Provide the (x, y) coordinate of the cell's center where the given text is located.  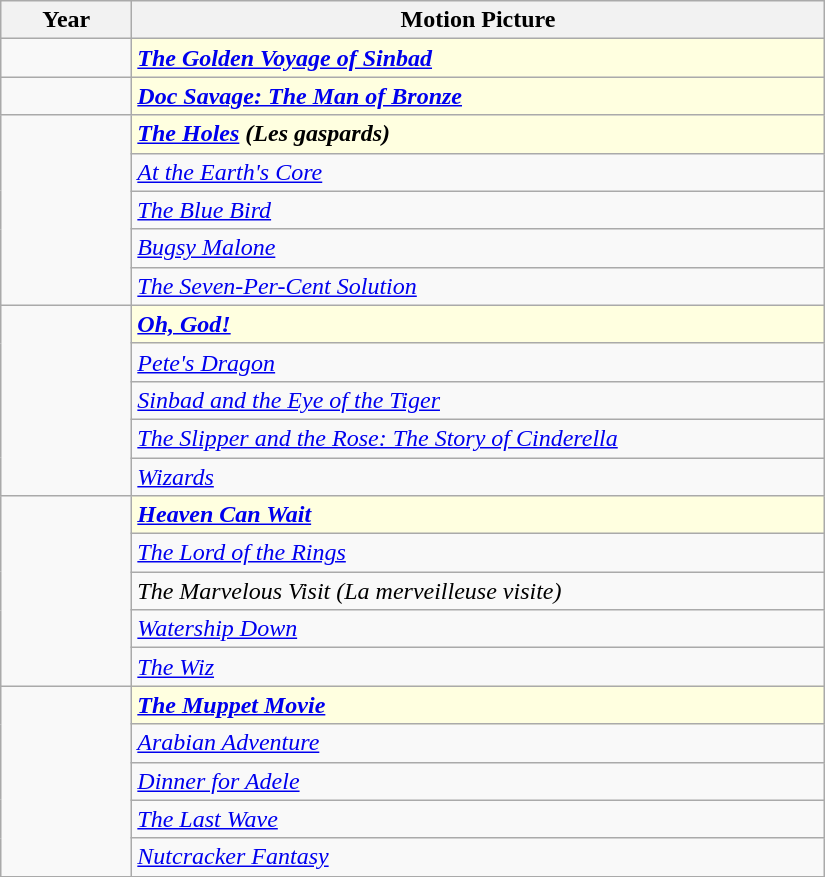
The Seven-Per-Cent Solution (478, 286)
Wizards (478, 477)
The Marvelous Visit (La merveilleuse visite) (478, 591)
Watership Down (478, 629)
The Slipper and the Rose: The Story of Cinderella (478, 438)
At the Earth's Core (478, 172)
Pete's Dragon (478, 362)
The Last Wave (478, 819)
The Wiz (478, 667)
Oh, God! (478, 324)
The Blue Bird (478, 210)
The Golden Voyage of Sinbad (478, 58)
Sinbad and the Eye of the Tiger (478, 400)
The Muppet Movie (478, 705)
Motion Picture (478, 20)
The Holes (Les gaspards) (478, 134)
The Lord of the Rings (478, 553)
Dinner for Adele (478, 781)
Arabian Adventure (478, 743)
Year (66, 20)
Bugsy Malone (478, 248)
Heaven Can Wait (478, 515)
Doc Savage: The Man of Bronze (478, 96)
Nutcracker Fantasy (478, 857)
